Pinpoint the cell where the given text exists, returning its [X, Y] midpoint coordinate. 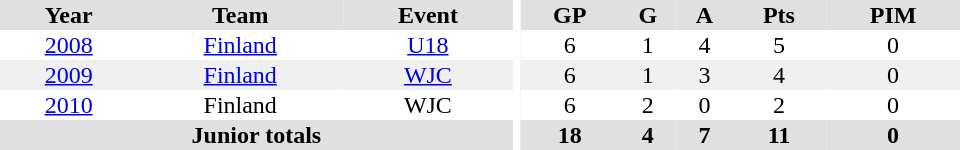
U18 [428, 45]
Year [68, 15]
2009 [68, 75]
Junior totals [256, 135]
7 [704, 135]
Pts [779, 15]
Event [428, 15]
G [648, 15]
A [704, 15]
Team [240, 15]
5 [779, 45]
2008 [68, 45]
18 [570, 135]
PIM [893, 15]
2010 [68, 105]
11 [779, 135]
GP [570, 15]
3 [704, 75]
